Detect which cell encompasses the target text, then output its [x, y] center coordinate. 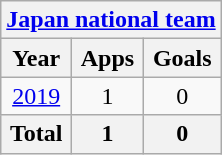
Goals [182, 58]
Total [36, 134]
2019 [36, 96]
Japan national team [111, 20]
Year [36, 58]
Apps [108, 58]
